From the cell containing the given text, extract its center point as [X, Y] coordinate. 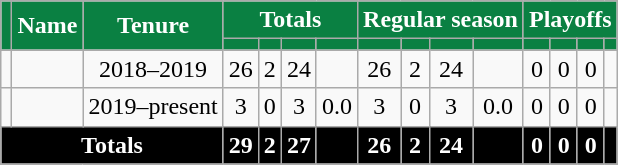
Tenure [153, 26]
2018–2019 [153, 69]
Regular season [441, 20]
27 [298, 145]
Name [48, 26]
2019–present [153, 107]
Playoffs [570, 20]
29 [240, 145]
